Return the [X, Y] coordinate for the center point of the cell that contains the specified text.  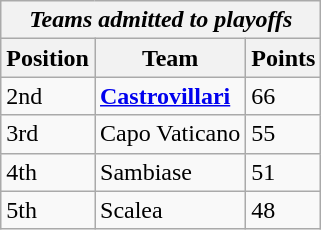
4th [48, 172]
66 [284, 96]
Team [170, 58]
Sambiase [170, 172]
2nd [48, 96]
Position [48, 58]
Teams admitted to playoffs [161, 20]
5th [48, 210]
3rd [48, 134]
55 [284, 134]
Capo Vaticano [170, 134]
48 [284, 210]
51 [284, 172]
Castrovillari [170, 96]
Scalea [170, 210]
Points [284, 58]
